Scan for the cell matching the given text and deliver its (x, y) coordinate at center. 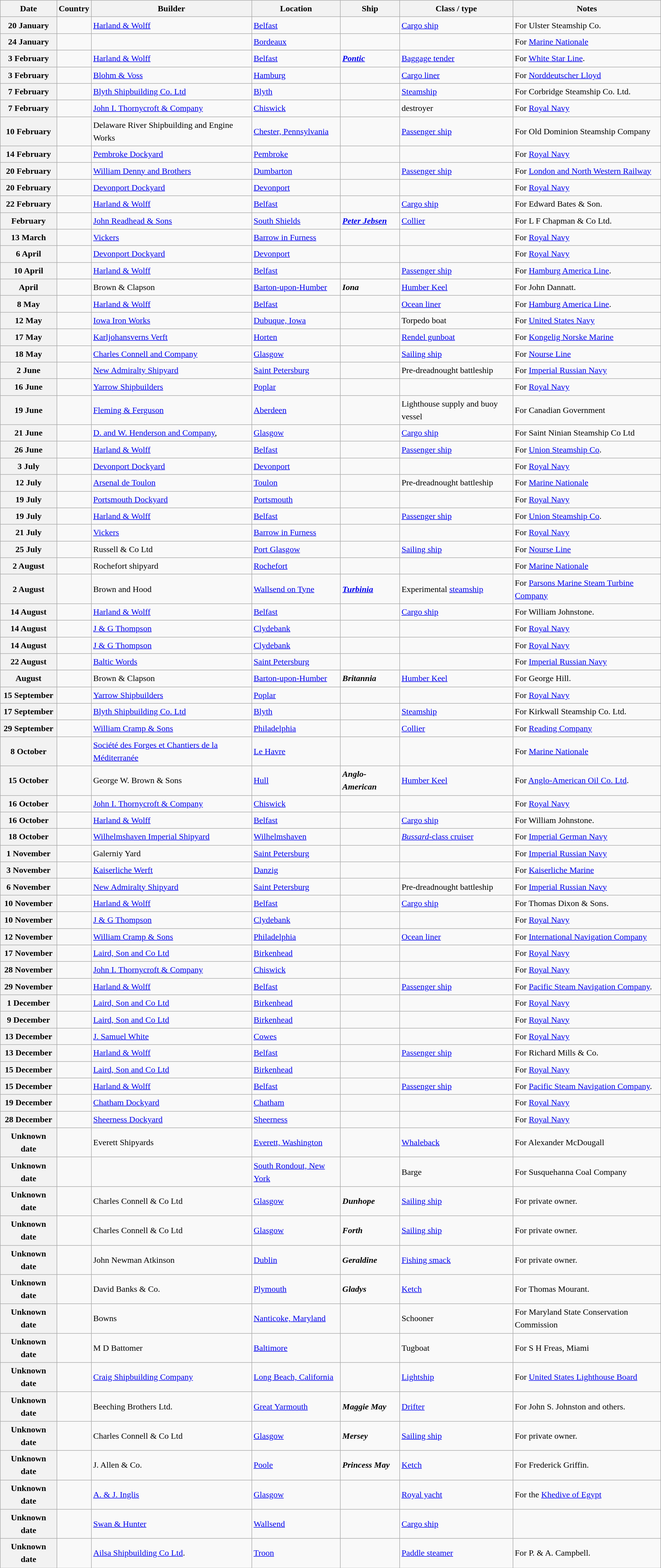
1 December (29, 1003)
Notes (587, 8)
Karljohansverns Verft (171, 337)
Iona (370, 288)
South Rondout, New York (296, 1172)
Arsenal de Toulon (171, 483)
12 July (29, 483)
Sheerness (296, 1120)
For Corbridge Steamship Co. Ltd. (587, 92)
For White Star Line. (587, 59)
8 May (29, 304)
For P. & A. Campbell. (587, 1554)
Dubuque, Iowa (296, 321)
Dublin (296, 1260)
Dunhope (370, 1201)
Beeching Brothers Ltd. (171, 1407)
For Kirkwall Steamship Co. Ltd. (587, 711)
For Ulster Steamship Co. (587, 25)
Rendel gunboat (456, 337)
Everett Shipyards (171, 1142)
For Thomas Mourant. (587, 1289)
3 November (29, 870)
17 May (29, 337)
Location (296, 8)
Turbinia (370, 589)
Baggage tender (456, 59)
Lighthouse supply and buoy vessel (456, 410)
Portsmouth Dockyard (171, 499)
For Saint Ninian Steamship Co Ltd (587, 433)
destroyer (456, 108)
Iowa Iron Works (171, 321)
Cargo liner (456, 75)
Plymouth (296, 1289)
Cowes (296, 1036)
10 February (29, 131)
Poole (296, 1465)
6 November (29, 887)
Everett, Washington (296, 1142)
Geraldine (370, 1260)
D. and W. Henderson and Company, (171, 433)
For Canadian Government (587, 410)
Le Havre (296, 751)
Baltic Words (171, 662)
For Imperial German Navy (587, 837)
Pembroke (296, 154)
29 November (29, 986)
For Kongelig Norske Marine (587, 337)
Blohm & Voss (171, 75)
Ailsa Shipbuilding Co Ltd. (171, 1554)
Sheerness Dockyard (171, 1120)
Mersey (370, 1436)
Schooner (456, 1318)
18 May (29, 354)
Wilhelmshaven Imperial Shipyard (171, 837)
Horten (296, 337)
George W. Brown & Sons (171, 781)
Charles Connell and Company (171, 354)
Pembroke Dockyard (171, 154)
Wilhelmshaven (296, 837)
15 September (29, 695)
Lightship (456, 1377)
For Maryland State Conservation Commission (587, 1318)
13 March (29, 237)
Wallsend (296, 1524)
Great Yarmouth (296, 1407)
April (29, 288)
Brown and Hood (171, 589)
12 May (29, 321)
Dumbarton (296, 171)
Fishing smack (456, 1260)
Anglo-American (370, 781)
21 July (29, 533)
Danzig (296, 870)
Kaiserliche Werft (171, 870)
10 April (29, 271)
Toulon (296, 483)
John Readhead & Sons (171, 221)
Date (29, 8)
Builder (171, 8)
For John S. Johnston and others. (587, 1407)
Hamburg (296, 75)
Delaware River Shipbuilding and Engine Works (171, 131)
For Edward Bates & Son. (587, 204)
14 February (29, 154)
Bowns (171, 1318)
Forth (370, 1231)
For Frederick Griffin. (587, 1465)
Nanticoke, Maryland (296, 1318)
9 December (29, 1019)
Craig Shipbuilding Company (171, 1377)
Ship (370, 8)
Country (74, 8)
For S H Freas, Miami (587, 1348)
Tugboat (456, 1348)
South Shields (296, 221)
Britannia (370, 678)
A. & J. Inglis (171, 1495)
Pontic (370, 59)
Chatham (296, 1103)
6 April (29, 254)
26 June (29, 449)
For Parsons Marine Steam Turbine Company (587, 589)
John Newman Atkinson (171, 1260)
For Thomas Dixon & Sons. (587, 904)
Rochefort shipyard (171, 566)
17 September (29, 711)
2 June (29, 370)
For Old Dominion Steamship Company (587, 131)
J. Samuel White (171, 1036)
19 June (29, 410)
Rochefort (296, 566)
Royal yacht (456, 1495)
Barge (456, 1172)
Swan & Hunter (171, 1524)
Hull (296, 781)
Bussard-class cruiser (456, 837)
22 August (29, 662)
Princess May (370, 1465)
Long Beach, California (296, 1377)
28 December (29, 1120)
For Alexander McDougall (587, 1142)
22 February (29, 204)
For L F Chapman & Co Ltd. (587, 221)
Portsmouth (296, 499)
8 October (29, 751)
18 October (29, 837)
Drifter (456, 1407)
February (29, 221)
Gladys (370, 1289)
Galerniy Yard (171, 853)
Port Glasgow (296, 550)
25 July (29, 550)
For United States Navy (587, 321)
For Norddeutscher Lloyd (587, 75)
For Susquehanna Coal Company (587, 1172)
Baltimore (296, 1348)
Paddle steamer (456, 1554)
17 November (29, 953)
Whaleback (456, 1142)
For United States Lighthouse Board (587, 1377)
Class / type (456, 8)
Fleming & Ferguson (171, 410)
M D Battomer (171, 1348)
For Reading Company (587, 728)
1 November (29, 853)
28 November (29, 970)
For George Hill. (587, 678)
For Richard Mills & Co. (587, 1053)
William Denny and Brothers (171, 171)
August (29, 678)
For Anglo-American Oil Co. Ltd. (587, 781)
3 July (29, 466)
Peter Jebsen (370, 221)
Experimental steamship (456, 589)
Chester, Pennsylvania (296, 131)
Société des Forges et Chantiers de la Méditerranée (171, 751)
For Kaiserliche Marine (587, 870)
Chatham Dockyard (171, 1103)
David Banks & Co. (171, 1289)
Russell & Co Ltd (171, 550)
Aberdeen (296, 410)
Wallsend on Tyne (296, 589)
16 June (29, 387)
J. Allen & Co. (171, 1465)
For John Dannatt. (587, 288)
20 January (29, 25)
For the Khedive of Egypt (587, 1495)
For International Navigation Company (587, 937)
Torpedo boat (456, 321)
24 January (29, 42)
15 October (29, 781)
29 September (29, 728)
12 November (29, 937)
21 June (29, 433)
Troon (296, 1554)
Bordeaux (296, 42)
Maggie May (370, 1407)
19 December (29, 1103)
For London and North Western Railway (587, 171)
